Detect which cell encompasses the target text, then output its [X, Y] center coordinate. 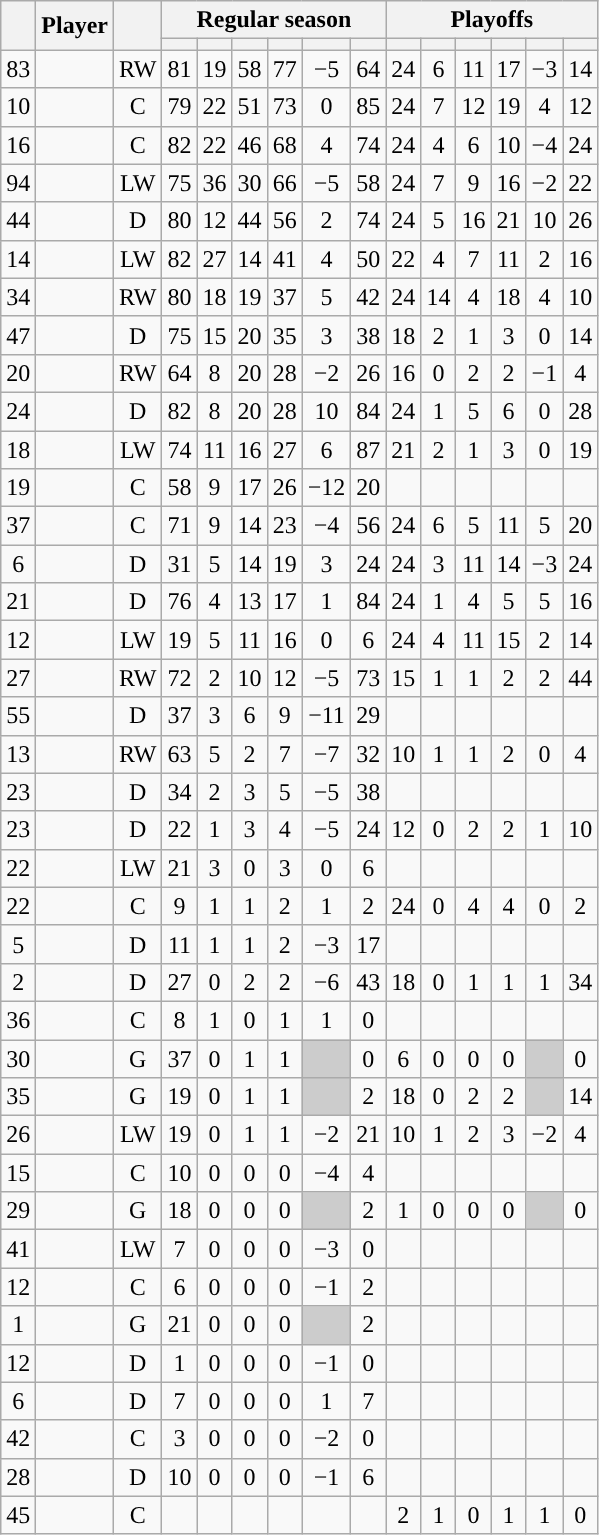
68 [284, 145]
−12 [326, 488]
47 [18, 335]
−7 [326, 754]
83 [18, 69]
63 [180, 754]
31 [180, 564]
94 [18, 183]
Playoffs [492, 20]
50 [368, 259]
46 [250, 145]
−11 [326, 716]
Player [75, 26]
43 [368, 982]
79 [180, 107]
87 [368, 449]
51 [250, 107]
66 [284, 183]
77 [284, 69]
Regular season [274, 20]
71 [180, 526]
32 [368, 754]
72 [180, 678]
55 [18, 716]
85 [368, 107]
76 [180, 602]
81 [180, 69]
−6 [326, 982]
45 [18, 1515]
